Locate the cell with the specified text and output its (X, Y) center coordinate. 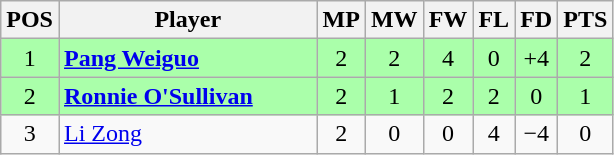
Ronnie O'Sullivan (188, 96)
+4 (536, 58)
Player (188, 20)
MW (394, 20)
POS (30, 20)
3 (30, 134)
PTS (586, 20)
MP (341, 20)
Li Zong (188, 134)
FW (448, 20)
−4 (536, 134)
Pang Weiguo (188, 58)
FD (536, 20)
FL (494, 20)
